Extract the (X, Y) coordinate from the center of the cell holding the provided text.  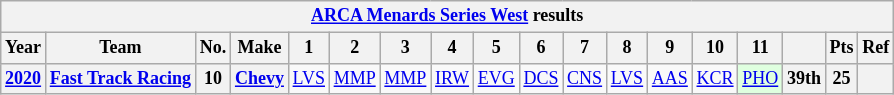
6 (541, 48)
2 (354, 48)
8 (626, 48)
Make (260, 48)
Fast Track Racing (120, 78)
25 (842, 78)
CNS (585, 78)
Ref (876, 48)
DCS (541, 78)
2020 (24, 78)
5 (496, 48)
Chevy (260, 78)
3 (406, 48)
1 (308, 48)
KCR (715, 78)
No. (212, 48)
Year (24, 48)
7 (585, 48)
Pts (842, 48)
IRW (452, 78)
PHO (760, 78)
9 (670, 48)
AAS (670, 78)
Team (120, 48)
39th (804, 78)
ARCA Menards Series West results (448, 16)
4 (452, 48)
11 (760, 48)
EVG (496, 78)
